For the text-containing cell, return its midpoint in [X, Y] coordinate format. 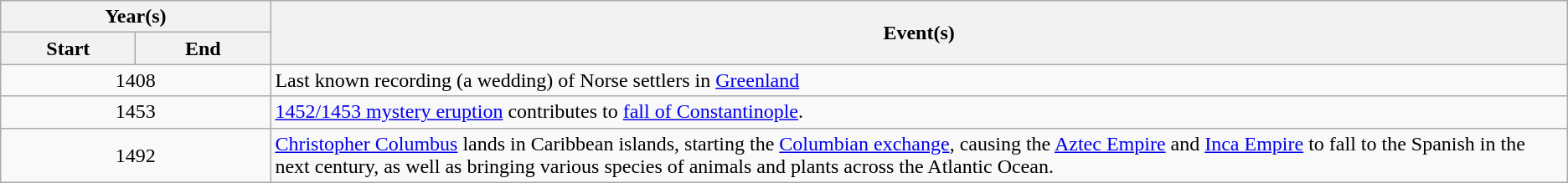
1492 [136, 155]
1452/1453 mystery eruption contributes to fall of Constantinople. [919, 112]
Year(s) [136, 17]
1408 [136, 80]
Event(s) [919, 33]
Last known recording (a wedding) of Norse settlers in Greenland [919, 80]
1453 [136, 112]
Start [69, 48]
End [203, 48]
